Scan for the cell matching the given text and deliver its (X, Y) coordinate at center. 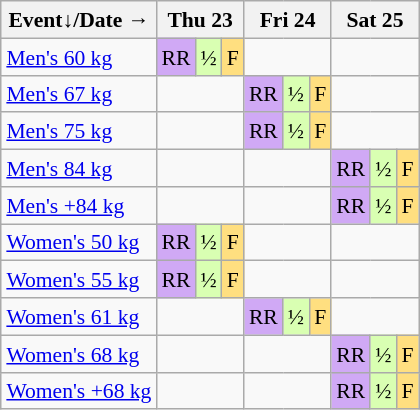
Men's 67 kg (78, 94)
Men's +84 kg (78, 204)
Fri 24 (288, 20)
Men's 75 kg (78, 130)
Women's +68 kg (78, 390)
Women's 68 kg (78, 354)
Women's 55 kg (78, 280)
Sat 25 (374, 20)
Men's 84 kg (78, 168)
Men's 60 kg (78, 56)
Thu 23 (200, 20)
Women's 50 kg (78, 242)
Women's 61 kg (78, 316)
Event↓/Date → (78, 20)
